For the text-containing cell, return its midpoint in (x, y) coordinate format. 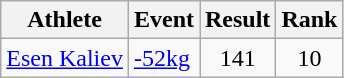
Esen Kaliev (65, 58)
10 (310, 58)
Event (164, 20)
Athlete (65, 20)
-52kg (164, 58)
Result (238, 20)
Rank (310, 20)
141 (238, 58)
